Extract the [X, Y] coordinate from the center of the cell holding the provided text.  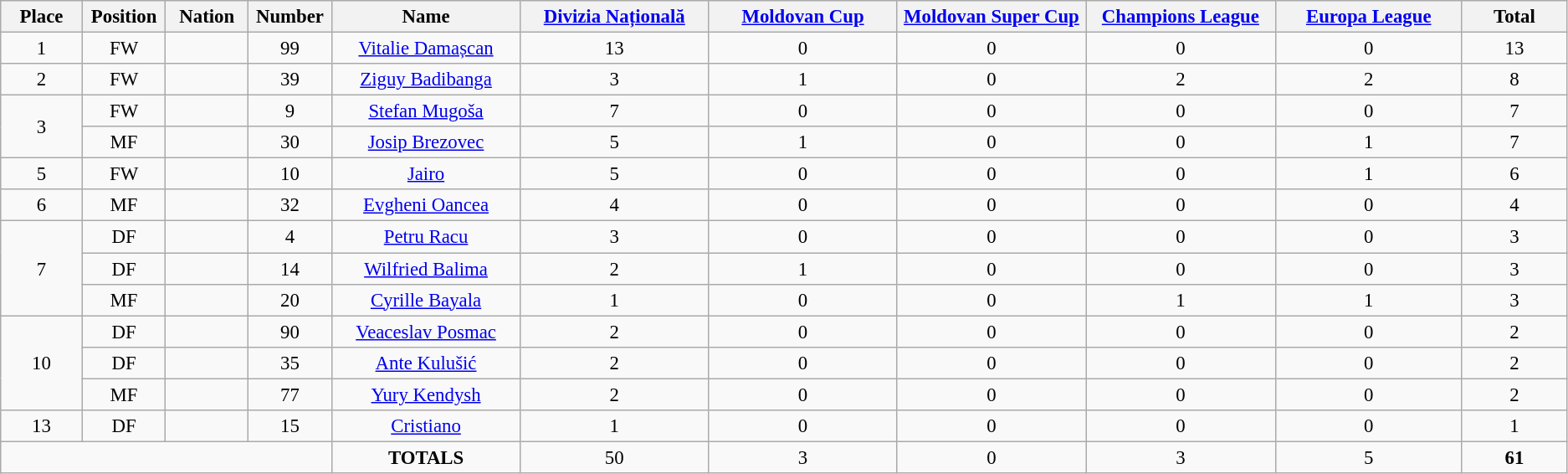
Moldovan Cup [803, 17]
Nation [208, 17]
TOTALS [425, 457]
35 [290, 363]
99 [290, 49]
Vitalie Damașcan [425, 49]
39 [290, 80]
Divizia Națională [614, 17]
20 [290, 300]
Petru Racu [425, 237]
Cyrille Bayala [425, 300]
Yury Kendysh [425, 394]
Stefan Mugoša [425, 111]
14 [290, 269]
61 [1514, 457]
8 [1514, 80]
Moldovan Super Cup [991, 17]
Josip Brezovec [425, 142]
32 [290, 205]
Position [124, 17]
Jairo [425, 174]
Evgheni Oancea [425, 205]
9 [290, 111]
30 [290, 142]
Ante Kulušić [425, 363]
Ziguy Badibanga [425, 80]
90 [290, 332]
Veaceslav Posmac [425, 332]
Cristiano [425, 426]
Wilfried Balima [425, 269]
77 [290, 394]
Europa League [1369, 17]
Number [290, 17]
15 [290, 426]
50 [614, 457]
Total [1514, 17]
Place [42, 17]
Name [425, 17]
Champions League [1181, 17]
